Determine the (x, y) coordinate at the center of the cell enclosing the given text.  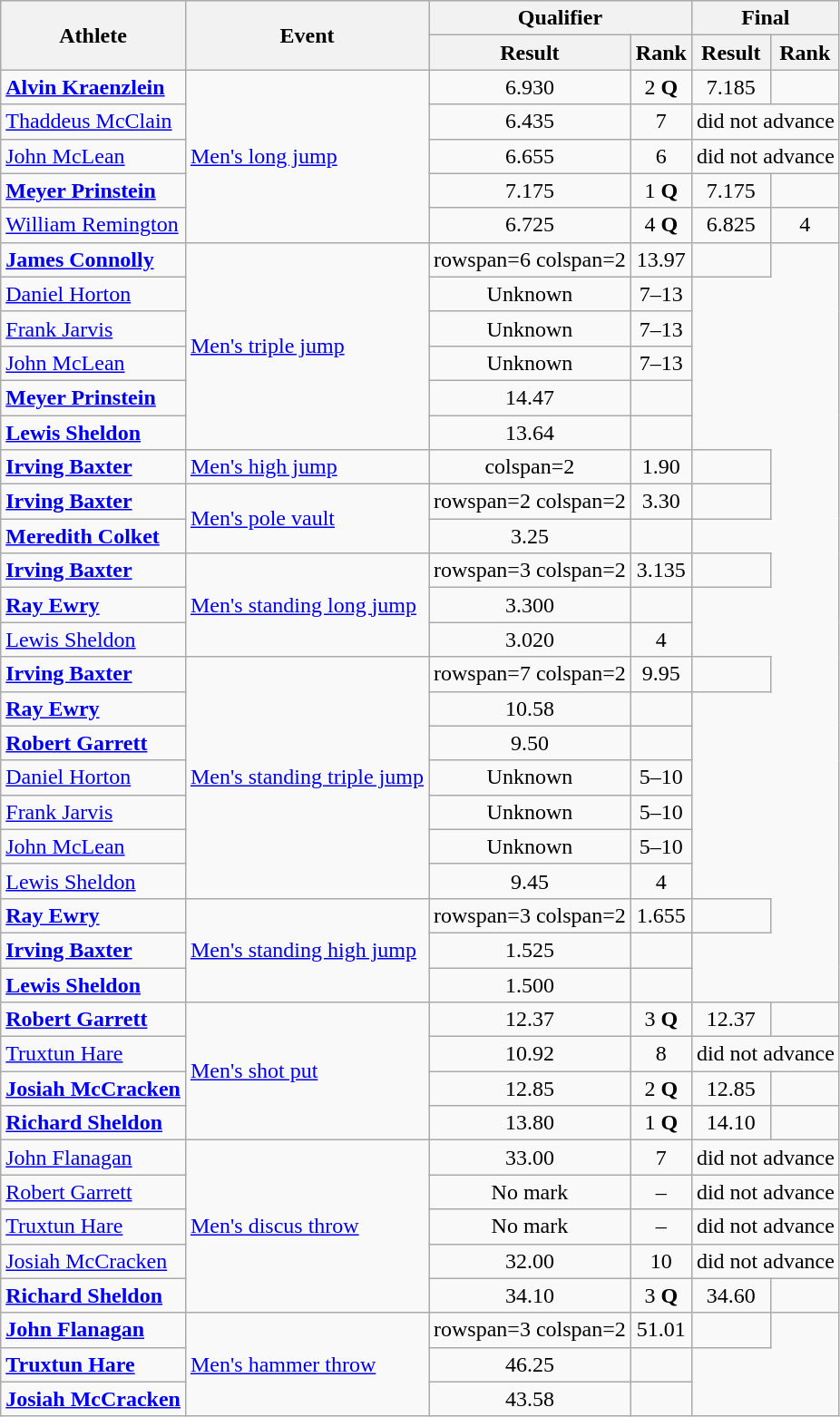
14.47 (530, 397)
Men's standing triple jump (307, 777)
8 (660, 1054)
6 (660, 156)
James Connolly (93, 259)
Men's long jump (307, 156)
13.64 (530, 433)
Qualifier (560, 18)
Event (307, 35)
rowspan=6 colspan=2 (530, 259)
Meredith Colket (93, 536)
10.58 (530, 708)
32.00 (530, 1261)
3.300 (530, 605)
Men's standing long jump (307, 605)
1.500 (530, 984)
6.825 (731, 225)
6.930 (530, 87)
colspan=2 (530, 467)
6.655 (530, 156)
3.135 (660, 571)
1.655 (660, 915)
14.10 (731, 1123)
34.10 (530, 1295)
9.95 (660, 674)
Athlete (93, 35)
7.185 (731, 87)
Men's high jump (307, 467)
9.45 (530, 881)
34.60 (731, 1295)
33.00 (530, 1158)
4 Q (660, 225)
Men's shot put (307, 1071)
Alvin Kraenzlein (93, 87)
Men's discus throw (307, 1226)
Men's pole vault (307, 519)
3.30 (660, 502)
46.25 (530, 1364)
51.01 (660, 1330)
Final (766, 18)
9.50 (530, 743)
10.92 (530, 1054)
Men's hammer throw (307, 1364)
6.435 (530, 122)
Men's triple jump (307, 346)
13.80 (530, 1123)
Thaddeus McClain (93, 122)
3.020 (530, 640)
43.58 (530, 1399)
Men's standing high jump (307, 950)
rowspan=2 colspan=2 (530, 502)
13.97 (660, 259)
10 (660, 1261)
6.725 (530, 225)
rowspan=7 colspan=2 (530, 674)
William Remington (93, 225)
3.25 (530, 536)
1.525 (530, 950)
1.90 (660, 467)
